Identify which cell holds the provided text, then report its [X, Y] central coordinate. 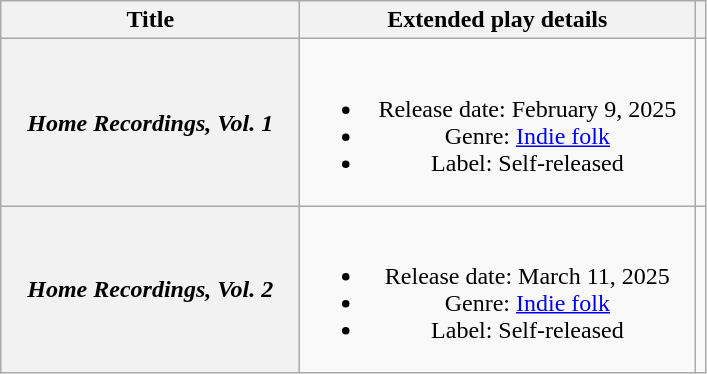
Release date: February 9, 2025Genre: Indie folkLabel: Self-released [498, 122]
Title [150, 20]
Home Recordings, Vol. 2 [150, 290]
Release date: March 11, 2025Genre: Indie folkLabel: Self-released [498, 290]
Extended play details [498, 20]
Home Recordings, Vol. 1 [150, 122]
